Find where the given text appears and provide that cell's center as [X, Y] coordinate. 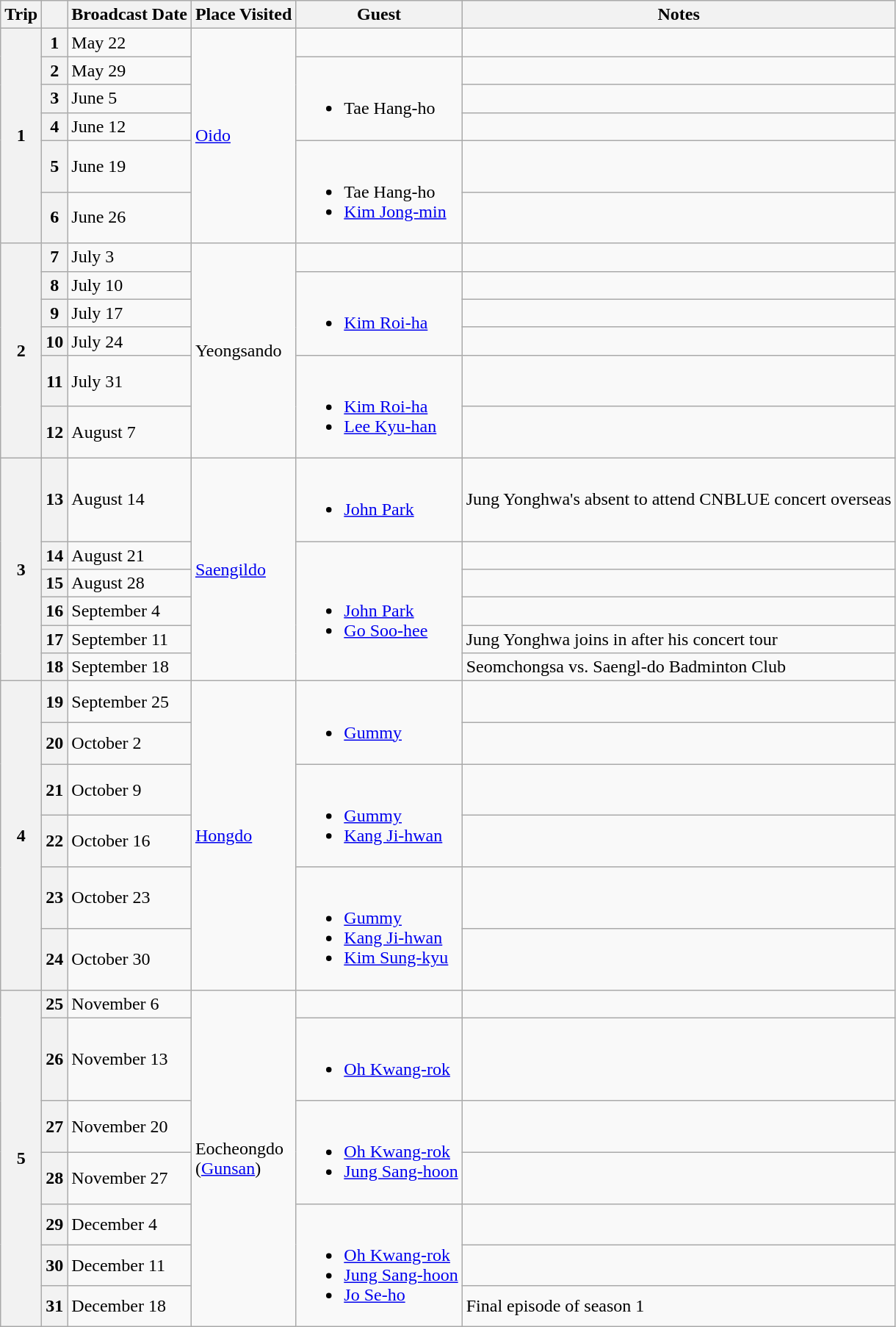
Oh Kwang-rok [379, 1060]
August 28 [129, 583]
John Park [379, 500]
December 18 [129, 1306]
29 [54, 1224]
Kim Roi-haLee Kyu-han [379, 406]
Oh Kwang-rokJung Sang-hoon [379, 1152]
September 4 [129, 611]
28 [54, 1178]
25 [54, 1004]
October 2 [129, 744]
Oido [243, 136]
7 [54, 257]
John ParkGo Soo-hee [379, 611]
August 14 [129, 500]
July 17 [129, 313]
July 3 [129, 257]
30 [54, 1265]
September 18 [129, 667]
August 7 [129, 432]
Kim Roi-ha [379, 313]
19 [54, 702]
November 6 [129, 1004]
Tae Hang-ho [379, 98]
31 [54, 1306]
Gummy [379, 723]
May 22 [129, 43]
Eocheongdo(Gunsan) [243, 1158]
December 11 [129, 1265]
Saengildo [243, 569]
20 [54, 744]
22 [54, 841]
8 [54, 285]
September 11 [129, 639]
17 [54, 639]
June 5 [129, 98]
Trip [21, 15]
Notes [679, 15]
Hongdo [243, 835]
16 [54, 611]
October 30 [129, 959]
October 16 [129, 841]
Broadcast Date [129, 15]
GummyKang Ji-hwanKim Sung-kyu [379, 929]
Place Visited [243, 15]
June 12 [129, 126]
18 [54, 667]
Jung Yonghwa's absent to attend CNBLUE concert overseas [679, 500]
24 [54, 959]
December 4 [129, 1224]
Final episode of season 1 [679, 1306]
August 21 [129, 555]
October 9 [129, 790]
Oh Kwang-rokJung Sang-hoonJo Se-ho [379, 1265]
12 [54, 432]
Yeongsando [243, 350]
Tae Hang-hoKim Jong-min [379, 192]
July 31 [129, 381]
September 25 [129, 702]
June 26 [129, 217]
November 27 [129, 1178]
July 24 [129, 341]
9 [54, 313]
15 [54, 583]
November 20 [129, 1126]
May 29 [129, 71]
Jung Yonghwa joins in after his concert tour [679, 639]
Seomchongsa vs. Saengl-do Badminton Club [679, 667]
10 [54, 341]
Guest [379, 15]
23 [54, 898]
October 23 [129, 898]
GummyKang Ji-hwan [379, 816]
14 [54, 555]
July 10 [129, 285]
26 [54, 1060]
21 [54, 790]
June 19 [129, 166]
November 13 [129, 1060]
13 [54, 500]
11 [54, 381]
6 [54, 217]
27 [54, 1126]
